Scan for the cell matching the given text and deliver its [x, y] coordinate at center. 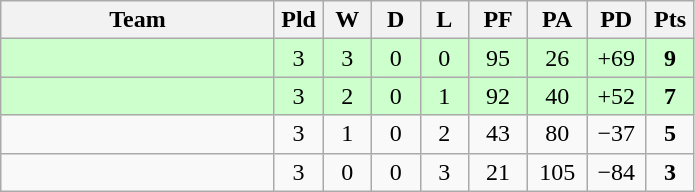
43 [498, 134]
40 [558, 96]
−84 [616, 172]
Pld [298, 20]
+52 [616, 96]
95 [498, 58]
5 [670, 134]
L [444, 20]
80 [558, 134]
105 [558, 172]
+69 [616, 58]
Pts [670, 20]
PD [616, 20]
21 [498, 172]
W [348, 20]
PA [558, 20]
Team [138, 20]
PF [498, 20]
26 [558, 58]
9 [670, 58]
−37 [616, 134]
7 [670, 96]
92 [498, 96]
D [396, 20]
